Output the (X, Y) coordinate of the center of the cell containing the given text.  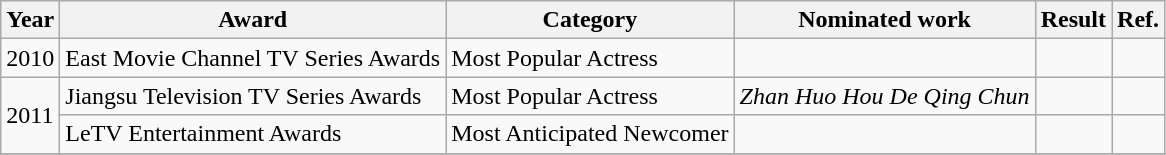
Year (30, 20)
Jiangsu Television TV Series Awards (253, 96)
East Movie Channel TV Series Awards (253, 58)
Result (1073, 20)
Zhan Huo Hou De Qing Chun (884, 96)
Nominated work (884, 20)
LeTV Entertainment Awards (253, 134)
Most Anticipated Newcomer (590, 134)
2011 (30, 115)
Ref. (1138, 20)
Award (253, 20)
2010 (30, 58)
Category (590, 20)
